Return [x, y] of the center of cell containing provided text 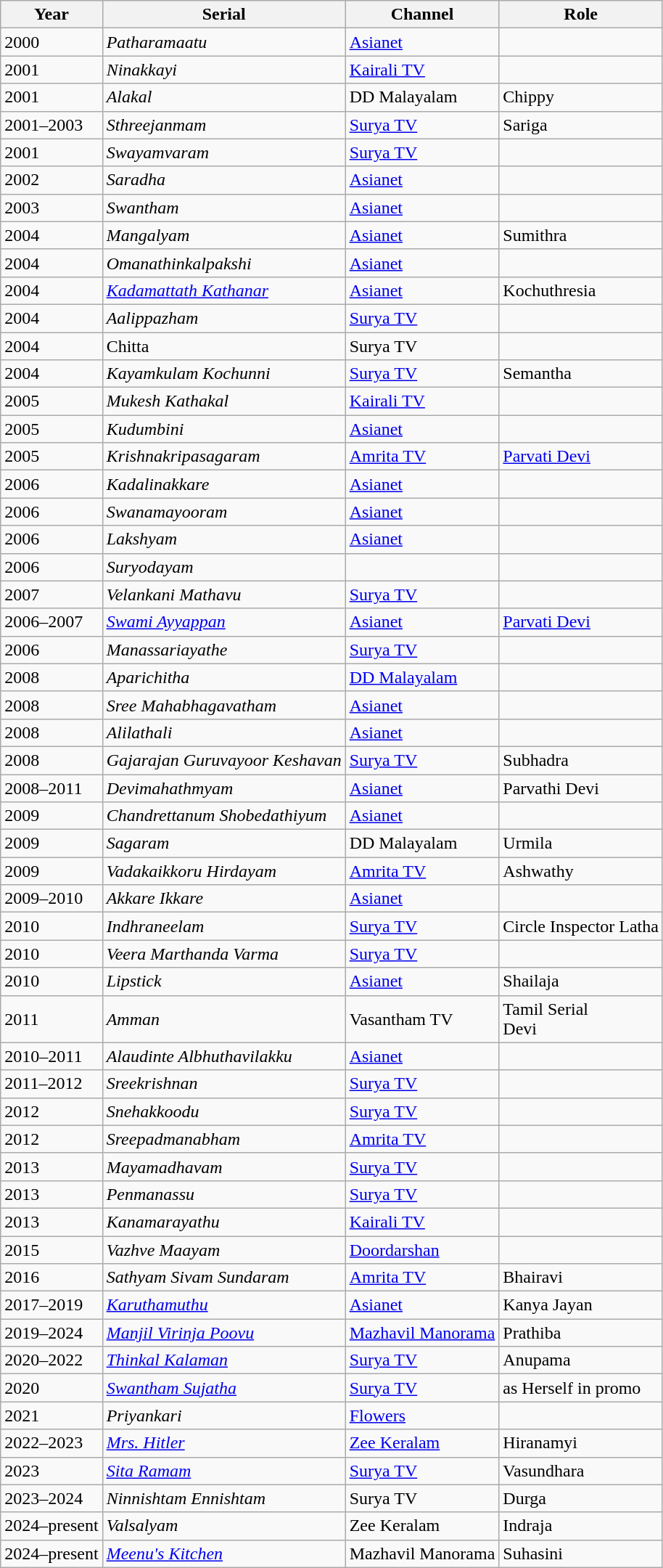
2011–2012 [52, 1084]
Velankani Mathavu [223, 595]
Flowers [422, 1416]
Doordarshan [422, 1249]
Bhairavi [581, 1278]
Shailaja [581, 981]
Ashwathy [581, 871]
Swami Ayyappan [223, 622]
2020–2022 [52, 1360]
2002 [52, 180]
2008–2011 [52, 788]
Devimahathmyam [223, 788]
2000 [52, 42]
Ninnishtam Ennishtam [223, 1498]
Omanathinkalpakshi [223, 263]
Serial [223, 15]
Swayamvaram [223, 152]
Mrs. Hitler [223, 1443]
Veera Marthanda Varma [223, 954]
Parvathi Devi [581, 788]
Manjil Virinja Poovu [223, 1333]
Patharamaatu [223, 42]
Lakshyam [223, 539]
Prathiba [581, 1333]
as Herself in promo [581, 1388]
Urmila [581, 844]
Chitta [223, 346]
2019–2024 [52, 1333]
Aparichitha [223, 677]
Vazhve Maayam [223, 1249]
Kochuthresia [581, 290]
Sumithra [581, 235]
2021 [52, 1416]
Swantham Sujatha [223, 1388]
Kanya Jayan [581, 1305]
2020 [52, 1388]
Sthreejanmam [223, 125]
2016 [52, 1278]
Semantha [581, 374]
Priyankari [223, 1416]
Tamil Serial Devi [581, 1019]
Sariga [581, 125]
2001–2003 [52, 125]
Indraja [581, 1526]
Ninakkayi [223, 70]
Kanamarayathu [223, 1222]
Aalippazham [223, 318]
Chippy [581, 97]
2003 [52, 208]
Mukesh Kathakal [223, 401]
2022–2023 [52, 1443]
2006–2007 [52, 622]
Sathyam Sivam Sundaram [223, 1278]
Alilathali [223, 732]
2023 [52, 1471]
2011 [52, 1019]
2007 [52, 595]
Year [52, 15]
Swanamayooram [223, 512]
Sagaram [223, 844]
Durga [581, 1498]
Akkare Ikkare [223, 899]
Kudumbini [223, 429]
Lipstick [223, 981]
Mayamadhavam [223, 1167]
Amman [223, 1019]
Kadalinakkare [223, 484]
2017–2019 [52, 1305]
Anupama [581, 1360]
Role [581, 15]
Vasundhara [581, 1471]
Kayamkulam Kochunni [223, 374]
Hiranamyi [581, 1443]
Valsalyam [223, 1526]
Vadakaikkoru Hirdayam [223, 871]
Manassariayathe [223, 650]
Suhasini [581, 1553]
Channel [422, 15]
Alakal [223, 97]
Gajarajan Guruvayoor Keshavan [223, 760]
Sreekrishnan [223, 1084]
Penmanassu [223, 1194]
Krishnakripasagaram [223, 457]
2009–2010 [52, 899]
Indhraneelam [223, 926]
Subhadra [581, 760]
Kadamattath Kathanar [223, 290]
Chandrettanum Shobedathiyum [223, 816]
Meenu's Kitchen [223, 1553]
Swantham [223, 208]
Vasantham TV [422, 1019]
Karuthamuthu [223, 1305]
2010–2011 [52, 1056]
Circle Inspector Latha [581, 926]
Snehakkoodu [223, 1111]
2023–2024 [52, 1498]
Saradha [223, 180]
Mangalyam [223, 235]
Sita Ramam [223, 1471]
Suryodayam [223, 567]
Alaudinte Albhuthavilakku [223, 1056]
2015 [52, 1249]
Sree Mahabhagavatham [223, 705]
Sreepadmanabham [223, 1139]
Thinkal Kalaman [223, 1360]
